Find where the given text appears and provide that cell's center as [X, Y] coordinate. 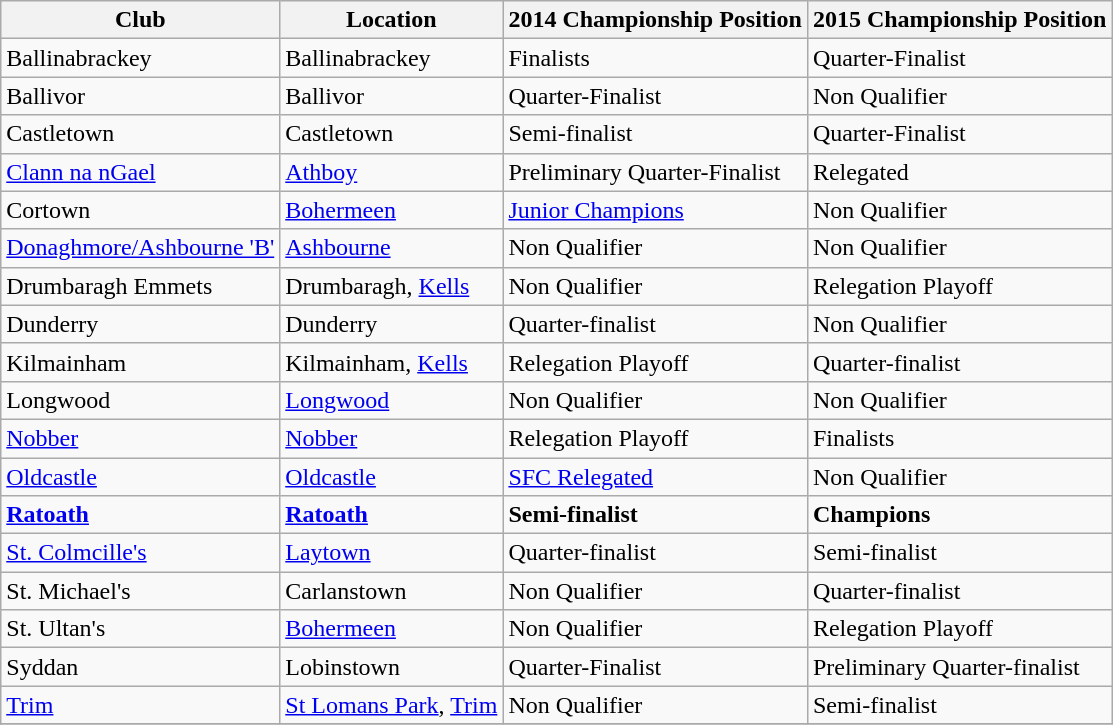
Preliminary Quarter-Finalist [655, 172]
Carlanstown [392, 591]
Laytown [392, 553]
Clann na nGael [140, 172]
2014 Championship Position [655, 20]
Trim [140, 705]
SFC Relegated [655, 477]
Ashbourne [392, 248]
Athboy [392, 172]
Kilmainham, Kells [392, 362]
St. Colmcille's [140, 553]
Drumbaragh, Kells [392, 286]
Preliminary Quarter-finalist [959, 667]
Relegated [959, 172]
Champions [959, 515]
Location [392, 20]
St. Michael's [140, 591]
Junior Champions [655, 210]
St. Ultan's [140, 629]
Syddan [140, 667]
Drumbaragh Emmets [140, 286]
Club [140, 20]
2015 Championship Position [959, 20]
Lobinstown [392, 667]
Kilmainham [140, 362]
Cortown [140, 210]
St Lomans Park, Trim [392, 705]
Donaghmore/Ashbourne 'B' [140, 248]
